Find where the given text appears and provide that cell's center as [x, y] coordinate. 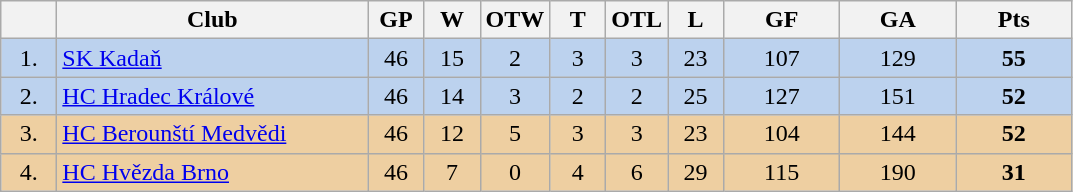
5 [515, 134]
GP [396, 20]
127 [782, 96]
OTL [637, 20]
OTW [515, 20]
15 [452, 58]
7 [452, 172]
L [696, 20]
14 [452, 96]
GA [898, 20]
GF [782, 20]
12 [452, 134]
3. [29, 134]
HC Hvězda Brno [212, 172]
Club [212, 20]
HC Berounští Medvědi [212, 134]
115 [782, 172]
144 [898, 134]
T [578, 20]
Pts [1014, 20]
29 [696, 172]
2. [29, 96]
104 [782, 134]
HC Hradec Králové [212, 96]
W [452, 20]
55 [1014, 58]
151 [898, 96]
129 [898, 58]
0 [515, 172]
6 [637, 172]
31 [1014, 172]
1. [29, 58]
4. [29, 172]
SK Kadaň [212, 58]
190 [898, 172]
107 [782, 58]
25 [696, 96]
4 [578, 172]
